Search for the cell housing the specified text and yield its (x, y) center coordinate. 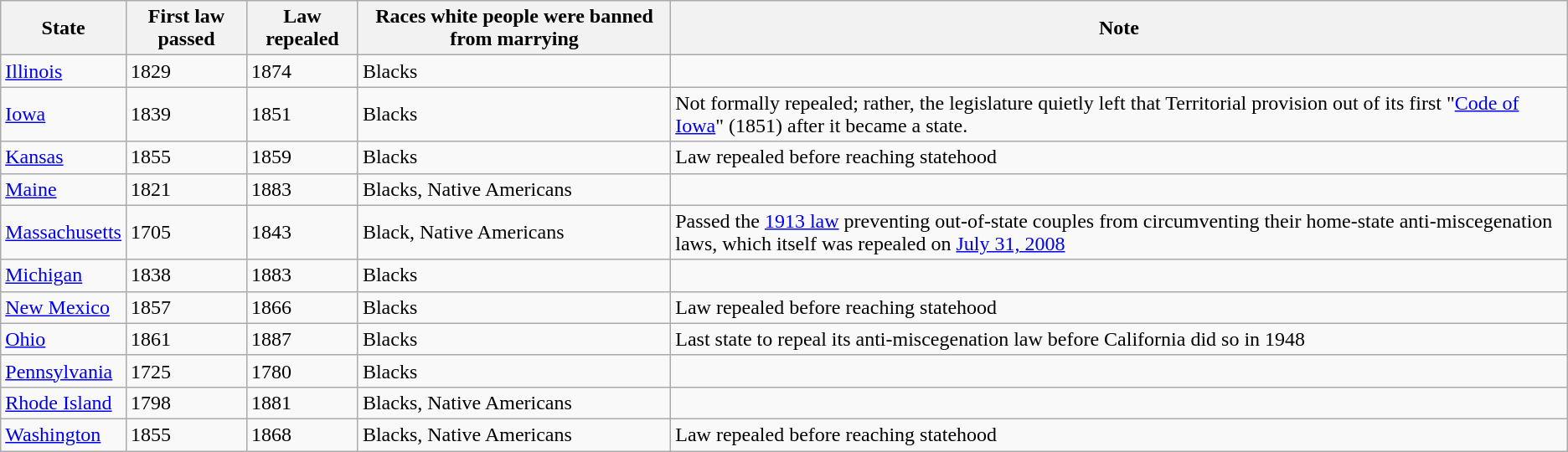
1887 (303, 339)
1821 (186, 189)
1843 (303, 233)
1705 (186, 233)
1829 (186, 71)
Maine (64, 189)
Kansas (64, 157)
1868 (303, 434)
1851 (303, 114)
1874 (303, 71)
Races white people were banned from marrying (514, 28)
1881 (303, 403)
Pennsylvania (64, 371)
Michigan (64, 275)
1798 (186, 403)
Massachusetts (64, 233)
Illinois (64, 71)
Black, Native Americans (514, 233)
1839 (186, 114)
New Mexico (64, 307)
1861 (186, 339)
Note (1119, 28)
Iowa (64, 114)
1780 (303, 371)
1857 (186, 307)
Ohio (64, 339)
First law passed (186, 28)
State (64, 28)
1866 (303, 307)
1725 (186, 371)
Last state to repeal its anti-miscegenation law before California did so in 1948 (1119, 339)
1838 (186, 275)
Rhode Island (64, 403)
Washington (64, 434)
1859 (303, 157)
Law repealed (303, 28)
